Extract the [X, Y] coordinate from the center of the cell holding the provided text.  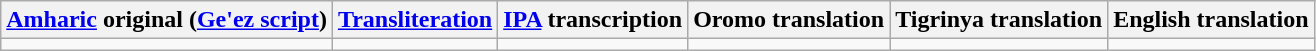
Tigrinya translation [999, 20]
IPA transcription [593, 20]
Amharic original (Ge'ez script) [167, 20]
English translation [1211, 20]
Transliteration [414, 20]
Oromo translation [789, 20]
